Scan for the cell matching the given text and deliver its [x, y] coordinate at center. 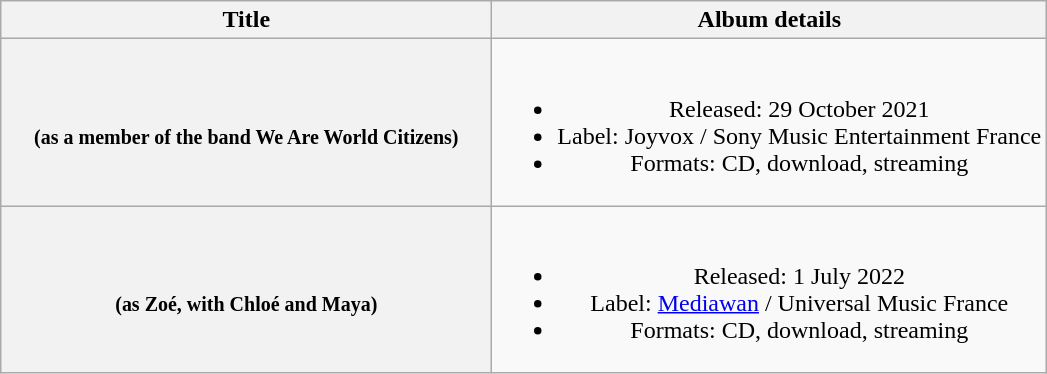
(as Zoé, with Chloé and Maya) [246, 290]
Released: 1 July 2022Label: Mediawan / Universal Music FranceFormats: CD, download, streaming [770, 290]
Album details [770, 20]
Title [246, 20]
Released: 29 October 2021Label: Joyvox / Sony Music Entertainment FranceFormats: CD, download, streaming [770, 122]
(as a member of the band We Are World Citizens) [246, 122]
